Return the (x, y) coordinate for the center point of the cell that contains the specified text.  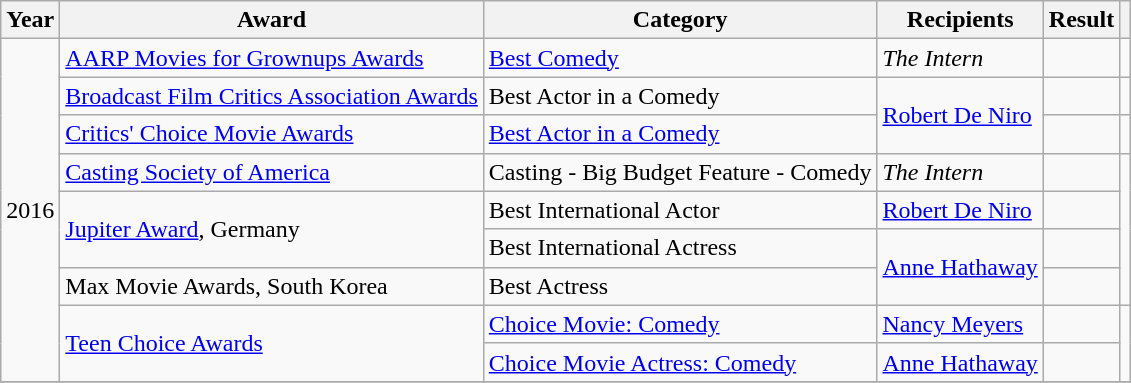
Award (272, 20)
Critics' Choice Movie Awards (272, 134)
Jupiter Award, Germany (272, 229)
Year (30, 20)
Category (680, 20)
2016 (30, 210)
Casting Society of America (272, 172)
Max Movie Awards, South Korea (272, 286)
Choice Movie: Comedy (680, 324)
Recipients (960, 20)
Best Actress (680, 286)
Casting - Big Budget Feature - Comedy (680, 172)
Teen Choice Awards (272, 343)
AARP Movies for Grownups Awards (272, 58)
Best Comedy (680, 58)
Result (1081, 20)
Broadcast Film Critics Association Awards (272, 96)
Best International Actress (680, 248)
Choice Movie Actress: Comedy (680, 362)
Nancy Meyers (960, 324)
Best International Actor (680, 210)
